Pinpoint the cell where the given text exists, returning its [X, Y] midpoint coordinate. 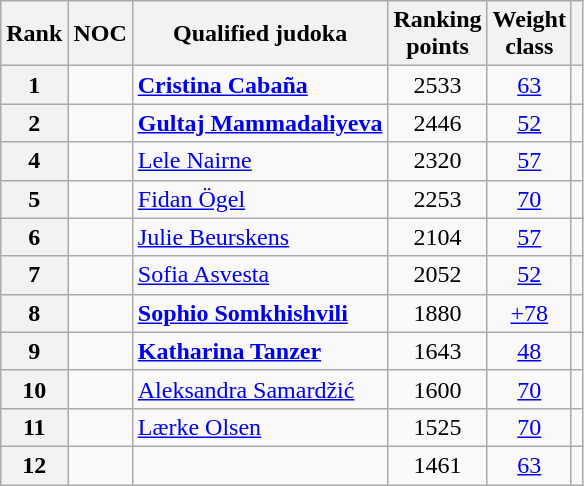
Julie Beurskens [260, 237]
2533 [438, 85]
Lærke Olsen [260, 427]
1643 [438, 351]
Aleksandra Samardžić [260, 389]
1 [34, 85]
12 [34, 465]
Fidan Ögel [260, 199]
Sophio Somkhishvili [260, 313]
1880 [438, 313]
1525 [438, 427]
2320 [438, 161]
1600 [438, 389]
48 [529, 351]
6 [34, 237]
Rankingpoints [438, 34]
2446 [438, 123]
Cristina Cabaña [260, 85]
Qualified judoka [260, 34]
2 [34, 123]
8 [34, 313]
7 [34, 275]
Weightclass [529, 34]
2104 [438, 237]
10 [34, 389]
5 [34, 199]
Gultaj Mammadaliyeva [260, 123]
2253 [438, 199]
Sofia Asvesta [260, 275]
2052 [438, 275]
+78 [529, 313]
4 [34, 161]
1461 [438, 465]
Lele Nairne [260, 161]
11 [34, 427]
Rank [34, 34]
NOC [100, 34]
9 [34, 351]
Katharina Tanzer [260, 351]
